Return the [X, Y] coordinate for the center point of the cell that contains the specified text.  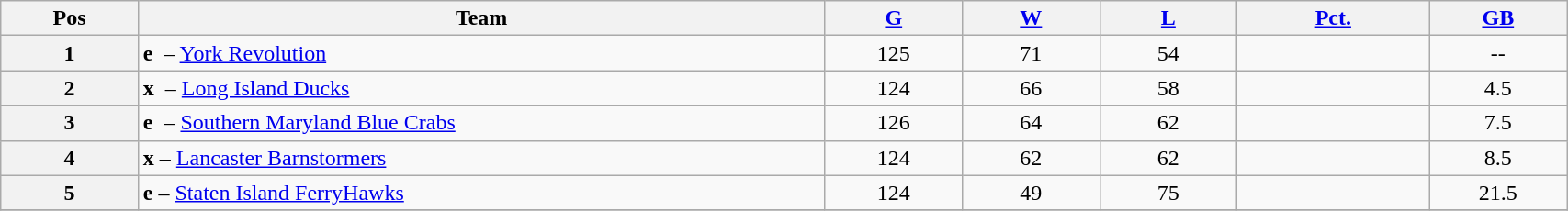
W [1032, 18]
125 [894, 53]
75 [1168, 193]
58 [1168, 88]
L [1168, 18]
GB [1498, 18]
G [894, 18]
49 [1032, 193]
54 [1168, 53]
64 [1032, 123]
126 [894, 123]
8.5 [1498, 158]
x – Lancaster Barnstormers [481, 158]
2 [70, 88]
x – Long Island Ducks [481, 88]
Pct. [1334, 18]
e – Southern Maryland Blue Crabs [481, 123]
4 [70, 158]
71 [1032, 53]
21.5 [1498, 193]
e – Staten Island FerryHawks [481, 193]
4.5 [1498, 88]
-- [1498, 53]
1 [70, 53]
Team [481, 18]
7.5 [1498, 123]
5 [70, 193]
e – York Revolution [481, 53]
Pos [70, 18]
66 [1032, 88]
3 [70, 123]
